Pinpoint the cell where the given text exists, returning its [x, y] midpoint coordinate. 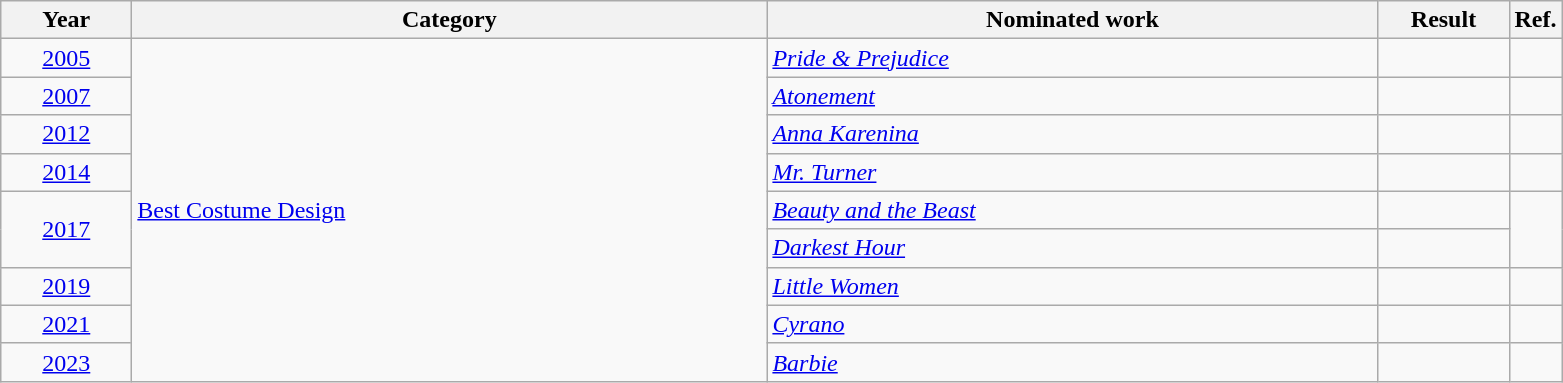
Best Costume Design [450, 210]
2017 [66, 229]
Little Women [1072, 286]
2012 [66, 134]
Ref. [1536, 20]
Category [450, 20]
2023 [66, 362]
Year [66, 20]
Darkest Hour [1072, 248]
2021 [66, 324]
2007 [66, 96]
2005 [66, 58]
Pride & Prejudice [1072, 58]
2019 [66, 286]
Mr. Turner [1072, 172]
Anna Karenina [1072, 134]
Atonement [1072, 96]
2014 [66, 172]
Barbie [1072, 362]
Nominated work [1072, 20]
Result [1444, 20]
Cyrano [1072, 324]
Beauty and the Beast [1072, 210]
